Identify which cell holds the provided text, then report its [X, Y] central coordinate. 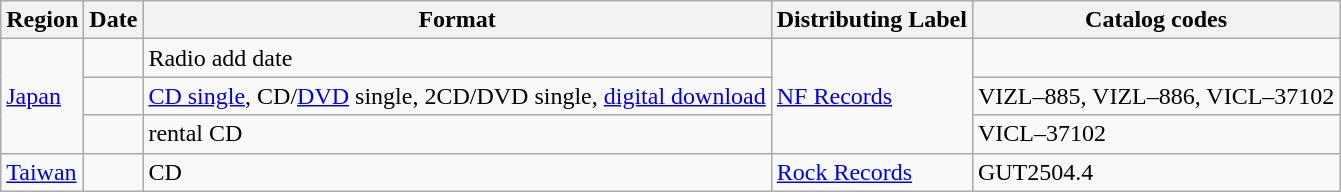
Catalog codes [1156, 20]
Rock Records [872, 172]
GUT2504.4 [1156, 172]
Taiwan [42, 172]
Radio add date [457, 58]
NF Records [872, 96]
Japan [42, 96]
Region [42, 20]
Date [114, 20]
Distributing Label [872, 20]
CD [457, 172]
Format [457, 20]
rental CD [457, 134]
CD single, CD/DVD single, 2CD/DVD single, digital download [457, 96]
VICL–37102 [1156, 134]
VIZL–885, VIZL–886, VICL–37102 [1156, 96]
